Output the (X, Y) coordinate of the center of the cell containing the given text.  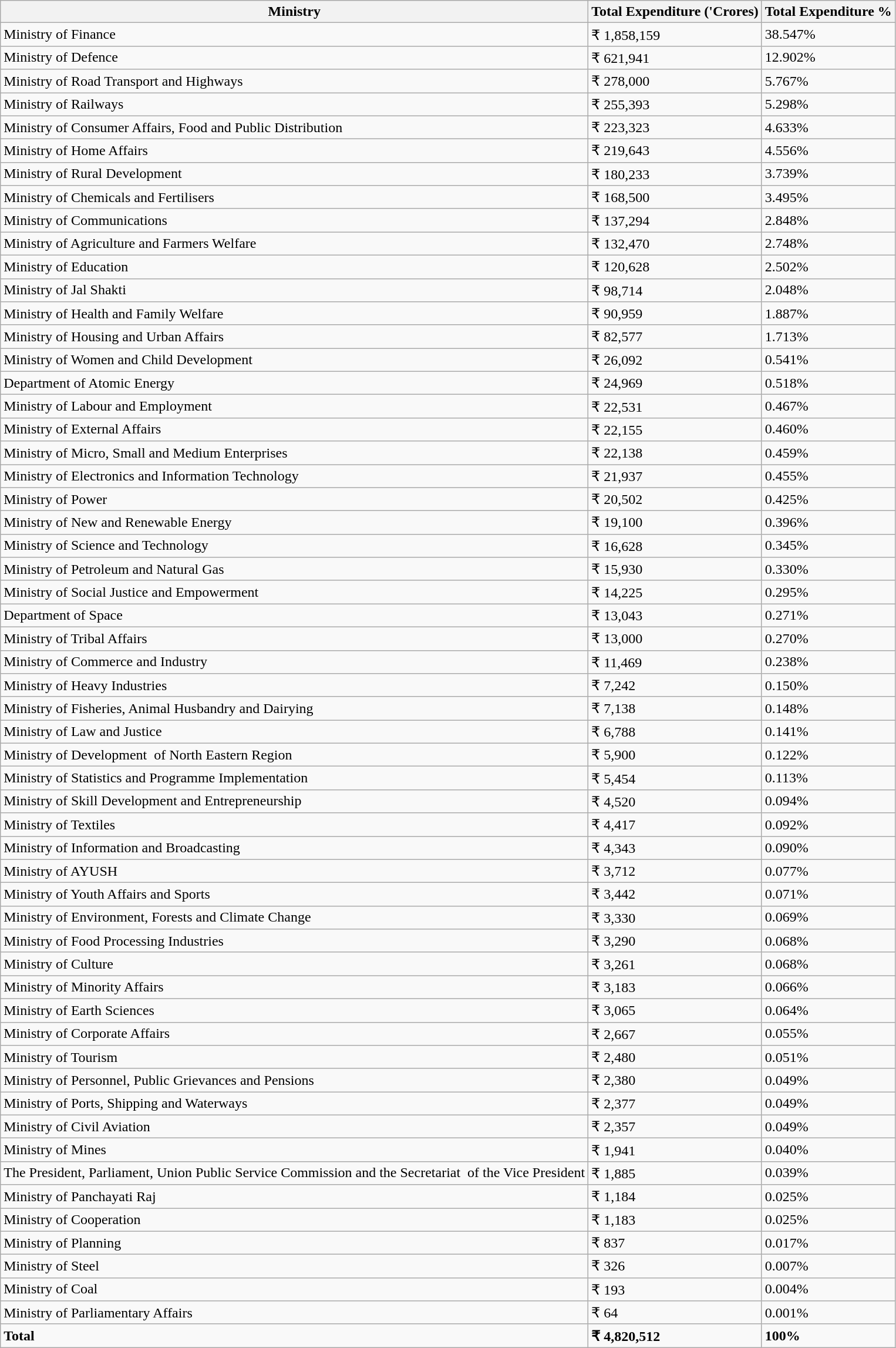
Ministry of Jal Shakti (295, 290)
Ministry of Finance (295, 35)
₹ 2,380 (675, 1080)
Ministry of Law and Justice (295, 732)
12.902% (828, 58)
1.713% (828, 337)
2.502% (828, 267)
₹ 2,357 (675, 1127)
Ministry of Road Transport and Highways (295, 81)
2.848% (828, 220)
3.739% (828, 174)
0.066% (828, 987)
Ministry of Power (295, 499)
Ministry (295, 12)
0.148% (828, 708)
0.069% (828, 917)
Ministry of Electronics and Information Technology (295, 476)
0.092% (828, 825)
₹ 7,138 (675, 708)
₹ 326 (675, 1266)
₹ 168,500 (675, 197)
0.064% (828, 1010)
Ministry of Environment, Forests and Climate Change (295, 917)
Department of Space (295, 616)
Total (295, 1336)
0.090% (828, 848)
₹ 219,643 (675, 151)
Ministry of Agriculture and Farmers Welfare (295, 244)
Ministry of Health and Family Welfare (295, 314)
0.467% (828, 406)
₹ 1,184 (675, 1196)
₹ 1,183 (675, 1219)
Ministry of Railways (295, 105)
0.094% (828, 801)
0.459% (828, 453)
Ministry of Development of North Eastern Region (295, 755)
0.055% (828, 1034)
₹ 6,788 (675, 732)
Ministry of Micro, Small and Medium Enterprises (295, 453)
0.077% (828, 871)
₹ 5,900 (675, 755)
0.541% (828, 360)
0.007% (828, 1266)
Ministry of Women and Child Development (295, 360)
2.748% (828, 244)
₹ 621,941 (675, 58)
0.330% (828, 569)
₹ 90,959 (675, 314)
₹ 137,294 (675, 220)
₹ 7,242 (675, 685)
0.040% (828, 1150)
₹ 82,577 (675, 337)
₹ 21,937 (675, 476)
Ministry of Communications (295, 220)
0.141% (828, 732)
₹ 5,454 (675, 778)
0.271% (828, 616)
0.345% (828, 546)
Ministry of External Affairs (295, 429)
₹ 4,520 (675, 801)
1.887% (828, 314)
0.295% (828, 592)
Ministry of Tourism (295, 1057)
4.633% (828, 127)
Ministry of Coal (295, 1289)
5.767% (828, 81)
Ministry of Petroleum and Natural Gas (295, 569)
Ministry of Parliamentary Affairs (295, 1313)
₹ 2,667 (675, 1034)
₹ 132,470 (675, 244)
₹ 3,442 (675, 895)
₹ 15,930 (675, 569)
0.051% (828, 1057)
3.495% (828, 197)
4.556% (828, 151)
Ministry of Panchayati Raj (295, 1196)
₹ 4,417 (675, 825)
38.547% (828, 35)
₹ 2,480 (675, 1057)
Ministry of Minority Affairs (295, 987)
Ministry of Science and Technology (295, 546)
Ministry of Earth Sciences (295, 1010)
₹ 3,261 (675, 964)
₹ 3,712 (675, 871)
Ministry of Statistics and Programme Implementation (295, 778)
Ministry of Skill Development and Entrepreneurship (295, 801)
₹ 837 (675, 1243)
₹ 223,323 (675, 127)
2.048% (828, 290)
₹ 20,502 (675, 499)
₹ 19,100 (675, 523)
₹ 14,225 (675, 592)
₹ 13,000 (675, 638)
₹ 180,233 (675, 174)
Ministry of Ports, Shipping and Waterways (295, 1104)
₹ 3,290 (675, 941)
Ministry of Commerce and Industry (295, 662)
₹ 22,138 (675, 453)
Ministry of Education (295, 267)
Ministry of Fisheries, Animal Husbandry and Dairying (295, 708)
0.518% (828, 383)
Ministry of Defence (295, 58)
₹ 120,628 (675, 267)
₹ 2,377 (675, 1104)
₹ 1,858,159 (675, 35)
0.238% (828, 662)
Total Expenditure ('Crores) (675, 12)
Ministry of Rural Development (295, 174)
Ministry of Corporate Affairs (295, 1034)
Ministry of Information and Broadcasting (295, 848)
₹ 4,820,512 (675, 1336)
₹ 24,969 (675, 383)
Ministry of Labour and Employment (295, 406)
0.039% (828, 1173)
₹ 22,531 (675, 406)
The President, Parliament, Union Public Service Commission and the Secretariat of the Vice President (295, 1173)
0.017% (828, 1243)
₹ 193 (675, 1289)
Ministry of Cooperation (295, 1219)
₹ 64 (675, 1313)
Ministry of Food Processing Industries (295, 941)
Ministry of AYUSH (295, 871)
Ministry of Culture (295, 964)
0.396% (828, 523)
Ministry of Planning (295, 1243)
Ministry of Mines (295, 1150)
0.122% (828, 755)
₹ 278,000 (675, 81)
0.455% (828, 476)
₹ 98,714 (675, 290)
0.425% (828, 499)
₹ 22,155 (675, 429)
₹ 13,043 (675, 616)
Ministry of Chemicals and Fertilisers (295, 197)
₹ 1,941 (675, 1150)
Ministry of Heavy Industries (295, 685)
Ministry of Housing and Urban Affairs (295, 337)
Ministry of Social Justice and Empowerment (295, 592)
0.001% (828, 1313)
Ministry of Textiles (295, 825)
₹ 16,628 (675, 546)
Ministry of Youth Affairs and Sports (295, 895)
Ministry of New and Renewable Energy (295, 523)
0.004% (828, 1289)
Ministry of Tribal Affairs (295, 638)
₹ 11,469 (675, 662)
100% (828, 1336)
0.270% (828, 638)
Ministry of Personnel, Public Grievances and Pensions (295, 1080)
Department of Atomic Energy (295, 383)
₹ 3,330 (675, 917)
0.113% (828, 778)
0.150% (828, 685)
Ministry of Home Affairs (295, 151)
0.071% (828, 895)
Total Expenditure % (828, 12)
Ministry of Steel (295, 1266)
5.298% (828, 105)
0.460% (828, 429)
Ministry of Consumer Affairs, Food and Public Distribution (295, 127)
Ministry of Civil Aviation (295, 1127)
₹ 26,092 (675, 360)
₹ 3,065 (675, 1010)
₹ 3,183 (675, 987)
₹ 1,885 (675, 1173)
₹ 4,343 (675, 848)
₹ 255,393 (675, 105)
